Output the [X, Y] coordinate of the center of the cell containing the given text.  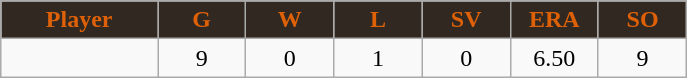
G [202, 20]
Player [80, 20]
W [290, 20]
6.50 [554, 58]
L [378, 20]
SO [642, 20]
SV [466, 20]
ERA [554, 20]
1 [378, 58]
